Find where the given text appears and provide that cell's center as (X, Y) coordinate. 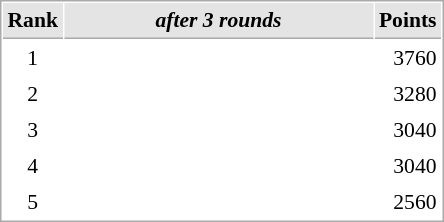
5 (32, 201)
3 (32, 129)
2560 (408, 201)
2 (32, 93)
Points (408, 21)
1 (32, 57)
4 (32, 165)
Rank (32, 21)
3280 (408, 93)
after 3 rounds (218, 21)
3760 (408, 57)
